Determine the (x, y) coordinate at the center of the cell enclosing the given text.  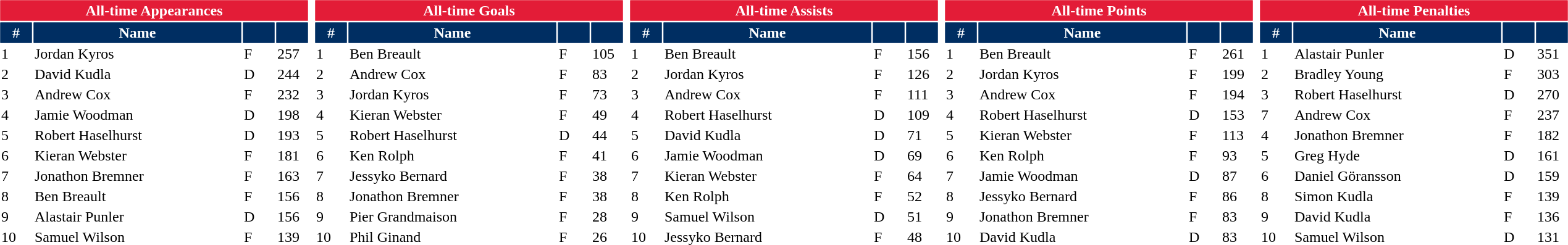
64 (923, 176)
28 (608, 217)
136 (1553, 217)
113 (1238, 135)
270 (1553, 94)
161 (1553, 156)
All-time Appearances (154, 10)
153 (1238, 115)
44 (608, 135)
73 (608, 94)
51 (923, 217)
49 (608, 115)
87 (1238, 176)
All-time Assists (784, 10)
351 (1553, 54)
139 (1553, 197)
257 (293, 54)
159 (1553, 176)
93 (1238, 156)
41 (608, 156)
Simon Kudla (1397, 197)
198 (293, 115)
Greg Hyde (1397, 156)
126 (923, 75)
182 (1553, 135)
109 (923, 115)
Daniel Göransson (1397, 176)
105 (608, 54)
All-time Points (1099, 10)
Samuel Wilson (767, 217)
199 (1238, 75)
All-time Penalties (1414, 10)
71 (923, 135)
303 (1553, 75)
Pier Grandmaison (452, 217)
181 (293, 156)
237 (1553, 115)
All-time Goals (469, 10)
86 (1238, 197)
52 (923, 197)
111 (923, 94)
261 (1238, 54)
194 (1238, 94)
232 (293, 94)
69 (923, 156)
193 (293, 135)
163 (293, 176)
Bradley Young (1397, 75)
244 (293, 75)
